Provide the (x, y) coordinate of the cell's center where the given text is located.  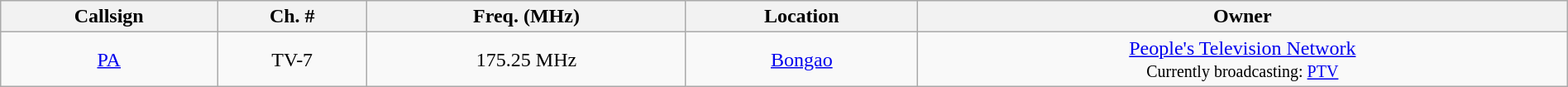
PA (109, 60)
Location (801, 17)
175.25 MHz (526, 60)
Bongao (801, 60)
TV-7 (293, 60)
Freq. (MHz) (526, 17)
Owner (1242, 17)
Ch. # (293, 17)
Callsign (109, 17)
People's Television NetworkCurrently broadcasting: PTV (1242, 60)
